Output the [x, y] coordinate of the center of the cell containing the given text.  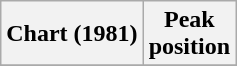
Chart (1981) [72, 34]
Peakposition [189, 34]
